Identify which cell holds the provided text, then report its (X, Y) central coordinate. 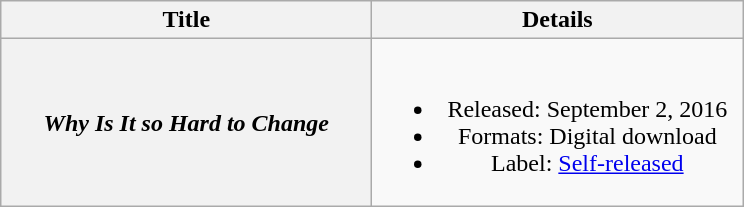
Released: September 2, 2016Formats: Digital downloadLabel: Self-released (558, 122)
Details (558, 20)
Title (186, 20)
Why Is It so Hard to Change (186, 122)
